Find where the given text appears and provide that cell's center as (x, y) coordinate. 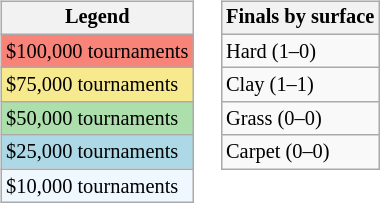
$50,000 tournaments (97, 119)
$25,000 tournaments (97, 152)
Grass (0–0) (300, 119)
Legend (97, 18)
$100,000 tournaments (97, 51)
Clay (1–1) (300, 85)
$10,000 tournaments (97, 186)
Carpet (0–0) (300, 152)
Hard (1–0) (300, 51)
Finals by surface (300, 18)
$75,000 tournaments (97, 85)
